Find where the given text appears and provide that cell's center as (X, Y) coordinate. 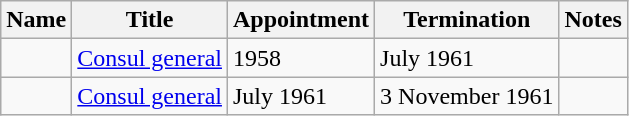
Termination (467, 20)
Name (36, 20)
Appointment (300, 20)
Title (150, 20)
Notes (593, 20)
1958 (300, 58)
3 November 1961 (467, 96)
